Determine the [X, Y] coordinate at the center of the cell enclosing the given text.  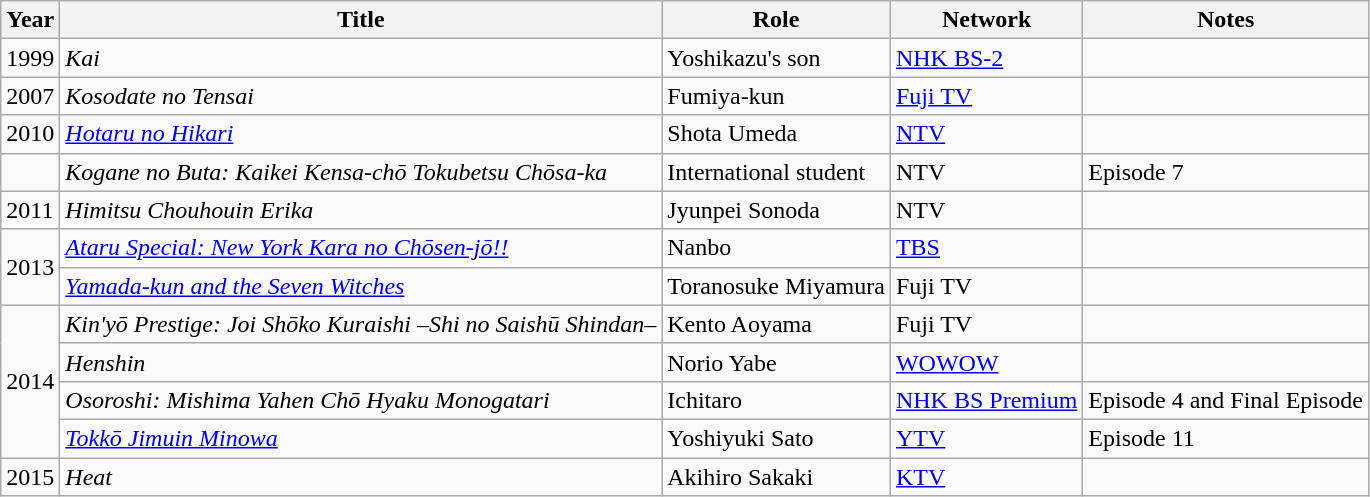
2014 [30, 381]
Kento Aoyama [776, 324]
Ataru Special: New York Kara no Chōsen-jō!! [361, 248]
Kogane no Buta: Kaikei Kensa-chō Tokubetsu Chōsa-ka [361, 172]
Norio Yabe [776, 362]
Osoroshi: Mishima Yahen Chō Hyaku Monogatari [361, 400]
Episode 11 [1226, 438]
YTV [986, 438]
2011 [30, 210]
Yamada-kun and the Seven Witches [361, 286]
2013 [30, 267]
2010 [30, 134]
Year [30, 20]
2015 [30, 477]
NHK BS-2 [986, 58]
Hotaru no Hikari [361, 134]
Himitsu Chouhouin Erika [361, 210]
Episode 7 [1226, 172]
WOWOW [986, 362]
Heat [361, 477]
1999 [30, 58]
Toranosuke Miyamura [776, 286]
NHK BS Premium [986, 400]
Fumiya-kun [776, 96]
Akihiro Sakaki [776, 477]
Network [986, 20]
Yoshikazu's son [776, 58]
Jyunpei Sonoda [776, 210]
Kosodate no Tensai [361, 96]
Notes [1226, 20]
Title [361, 20]
KTV [986, 477]
Kin'yō Prestige: Joi Shōko Kuraishi –Shi no Saishū Shindan– [361, 324]
Nanbo [776, 248]
Yoshiyuki Sato [776, 438]
2007 [30, 96]
Tokkō Jimuin Minowa [361, 438]
Role [776, 20]
Shota Umeda [776, 134]
Henshin [361, 362]
International student [776, 172]
TBS [986, 248]
Kai [361, 58]
Episode 4 and Final Episode [1226, 400]
Ichitaro [776, 400]
